Detect which cell encompasses the target text, then output its [x, y] center coordinate. 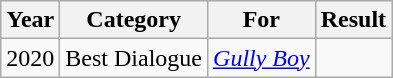
Gully Boy [262, 58]
For [262, 20]
Best Dialogue [134, 58]
Year [30, 20]
Category [134, 20]
2020 [30, 58]
Result [353, 20]
